Scan for the cell matching the given text and deliver its (X, Y) coordinate at center. 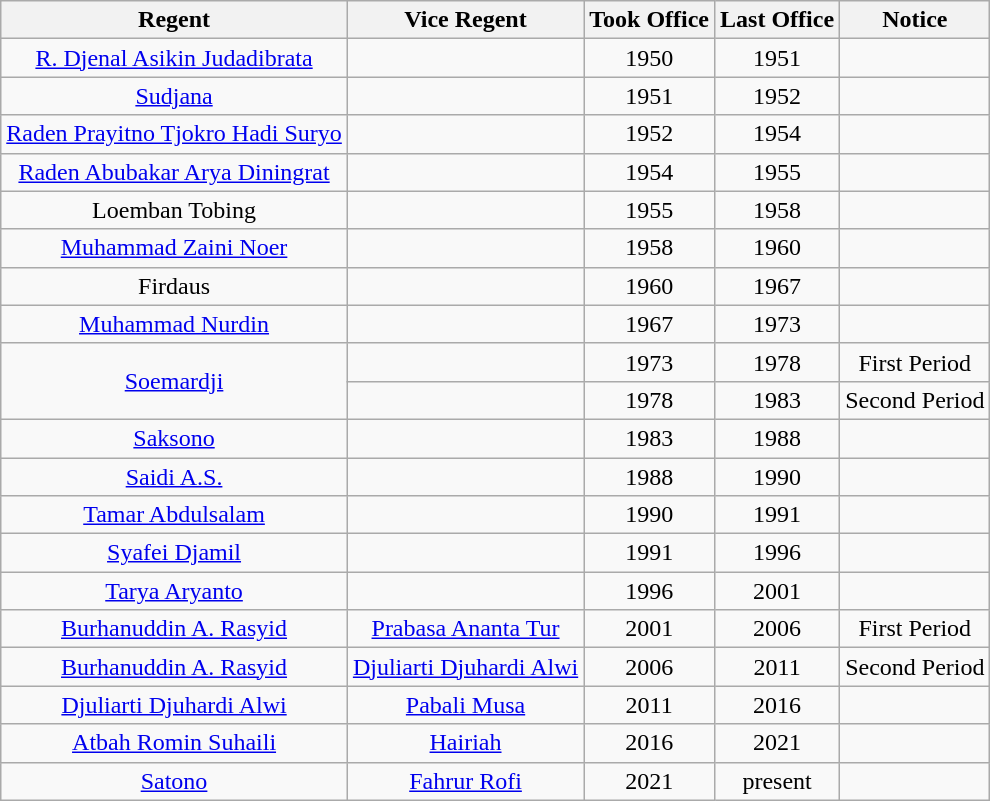
Soemardji (174, 381)
Prabasa Ananta Tur (465, 629)
Atbah Romin Suhaili (174, 743)
Raden Abubakar Arya Diningrat (174, 172)
Regent (174, 20)
Satono (174, 781)
Hairiah (465, 743)
1950 (650, 58)
Sudjana (174, 96)
Muhammad Zaini Noer (174, 248)
R. Djenal Asikin Judadibrata (174, 58)
present (778, 781)
Fahrur Rofi (465, 781)
Last Office (778, 20)
Firdaus (174, 286)
Tarya Aryanto (174, 591)
Vice Regent (465, 20)
Took Office (650, 20)
Muhammad Nurdin (174, 324)
Raden Prayitno Tjokro Hadi Suryo (174, 134)
Notice (915, 20)
Tamar Abdulsalam (174, 515)
Saidi A.S. (174, 477)
Saksono (174, 438)
Loemban Tobing (174, 210)
Syafei Djamil (174, 553)
Pabali Musa (465, 705)
